Locate the cell with the specified text and output its [X, Y] center coordinate. 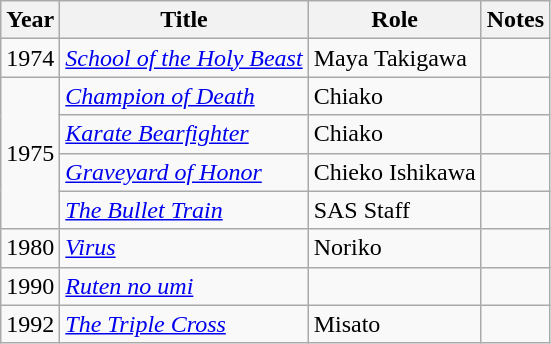
Notes [515, 20]
1975 [30, 153]
Title [184, 20]
Chieko Ishikawa [394, 172]
1992 [30, 324]
Role [394, 20]
Karate Bearfighter [184, 134]
Noriko [394, 248]
SAS Staff [394, 210]
1980 [30, 248]
Champion of Death [184, 96]
Ruten no umi [184, 286]
1974 [30, 58]
Misato [394, 324]
Virus [184, 248]
Year [30, 20]
The Bullet Train [184, 210]
The Triple Cross [184, 324]
Maya Takigawa [394, 58]
1990 [30, 286]
School of the Holy Beast [184, 58]
Graveyard of Honor [184, 172]
